Return [x, y] of the center of cell containing provided text 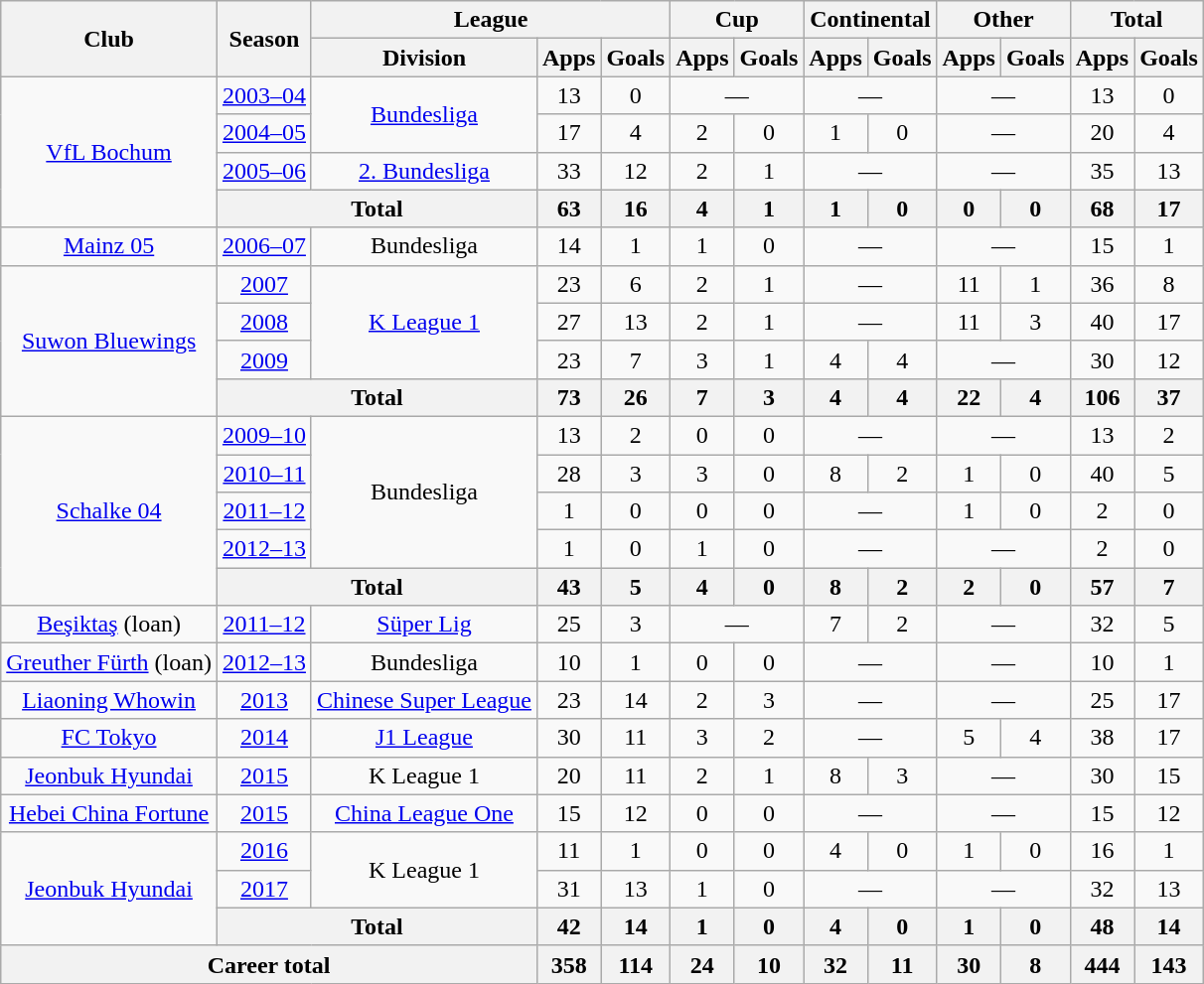
Season [264, 39]
2003–04 [264, 95]
106 [1102, 397]
2009–10 [264, 435]
2016 [264, 851]
FC Tokyo [109, 738]
Hebei China Fortune [109, 813]
Continental [870, 20]
Cup [737, 20]
2014 [264, 738]
Greuther Fürth (loan) [109, 662]
57 [1102, 587]
2. Bundesliga [423, 171]
22 [969, 397]
444 [1102, 964]
2006–07 [264, 246]
28 [568, 474]
Chinese Super League [423, 700]
36 [1102, 284]
Career total [269, 964]
2009 [264, 359]
358 [568, 964]
VfL Bochum [109, 152]
37 [1169, 397]
26 [636, 397]
33 [568, 171]
Mainz 05 [109, 246]
35 [1102, 171]
27 [568, 322]
Club [109, 39]
Other [1003, 20]
2013 [264, 700]
Liaoning Whowin [109, 700]
31 [568, 889]
73 [568, 397]
2005–06 [264, 171]
2004–05 [264, 133]
China League One [423, 813]
43 [568, 587]
Schalke 04 [109, 510]
Suwon Bluewings [109, 341]
63 [568, 209]
24 [702, 964]
Beşiktaş (loan) [109, 625]
114 [636, 964]
Süper Lig [423, 625]
Division [423, 58]
2007 [264, 284]
2008 [264, 322]
143 [1169, 964]
6 [636, 284]
42 [568, 926]
2017 [264, 889]
League [491, 20]
J1 League [423, 738]
48 [1102, 926]
2010–11 [264, 474]
68 [1102, 209]
38 [1102, 738]
